Scan for the cell matching the given text and deliver its [x, y] coordinate at center. 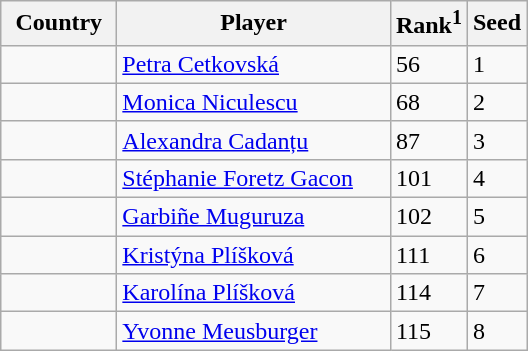
Player [254, 24]
87 [428, 140]
3 [496, 140]
Yvonne Meusburger [254, 331]
56 [428, 64]
1 [496, 64]
102 [428, 217]
101 [428, 178]
Country [59, 24]
Petra Cetkovská [254, 64]
Seed [496, 24]
7 [496, 293]
Rank1 [428, 24]
8 [496, 331]
5 [496, 217]
114 [428, 293]
Alexandra Cadanțu [254, 140]
Kristýna Plíšková [254, 255]
68 [428, 102]
Karolína Plíšková [254, 293]
111 [428, 255]
Garbiñe Muguruza [254, 217]
4 [496, 178]
115 [428, 331]
Stéphanie Foretz Gacon [254, 178]
Monica Niculescu [254, 102]
6 [496, 255]
2 [496, 102]
